Return the (x, y) coordinate for the center point of the cell that contains the specified text.  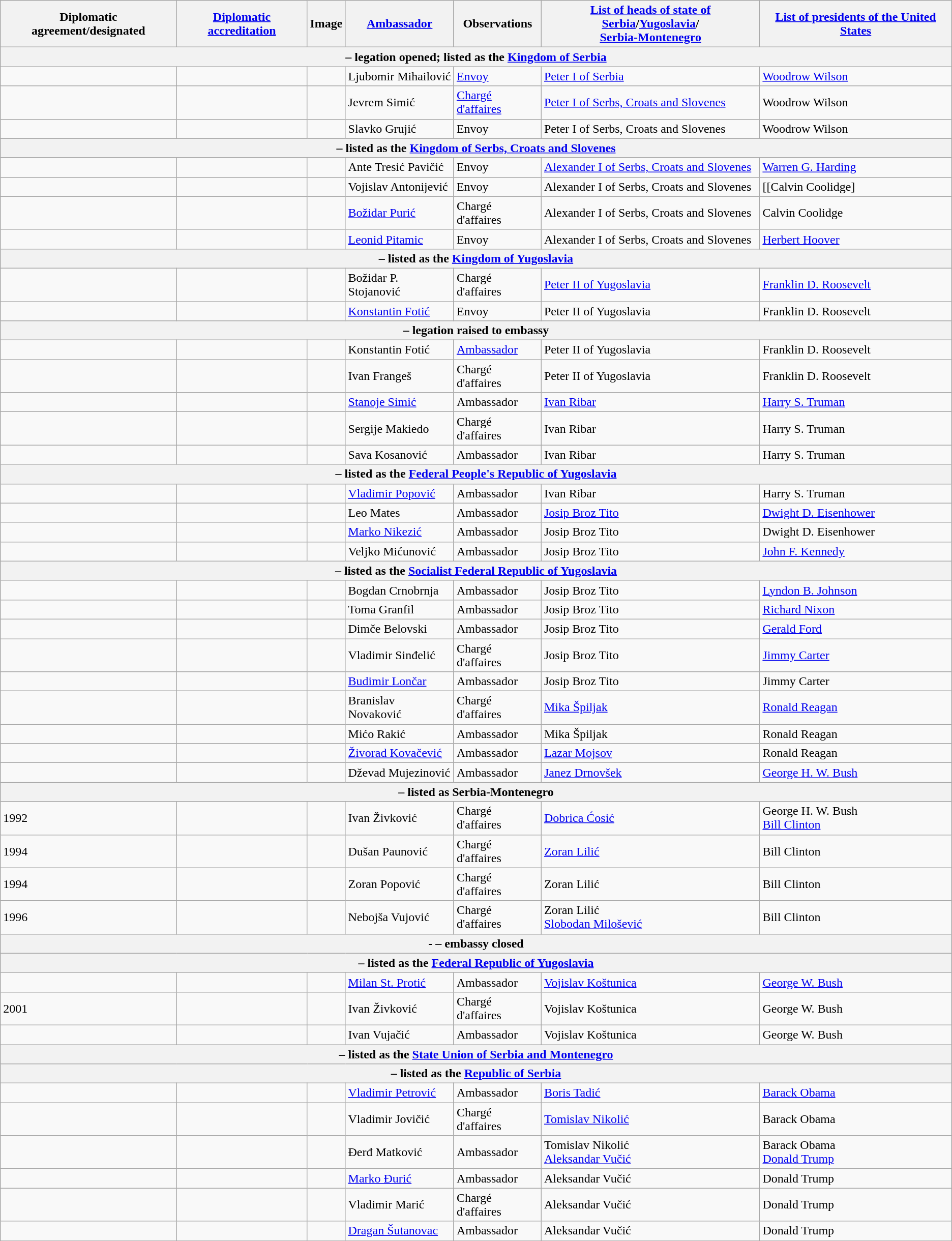
Budimir Lončar (400, 682)
Leo Mates (400, 513)
George H. W. BushBill Clinton (855, 818)
Peter I of Serbia (650, 76)
Vojislav Antonijević (400, 187)
Sava Kosanović (400, 455)
Dragan Šutanovac (400, 1231)
John F. Kennedy (855, 551)
Calvin Coolidge (855, 213)
Lyndon B. Johnson (855, 590)
Herbert Hoover (855, 239)
– listed as the Federal Republic of Yugoslavia (476, 963)
Ante Tresić Pavičić (400, 167)
Richard Nixon (855, 609)
1996 (88, 918)
Veljko Mićunović (400, 551)
Barack ObamaDonald Trump (855, 1153)
- – embassy closed (476, 943)
Zoran LilićSlobodan Milošević (650, 918)
Mićo Rakić (400, 734)
1992 (88, 818)
Janez Drnovšek (650, 773)
Dobrica Ćosić (650, 818)
Vladimir Petrović (400, 1093)
Leonid Pitamic (400, 239)
– legation raised to embassy (476, 331)
Marko Đurić (400, 1178)
– listed as the Federal People's Republic of Yugoslavia (476, 474)
Zoran Popović (400, 884)
Živorad Kovačević (400, 753)
Dževad Mujezinović (400, 773)
Sergije Makiedo (400, 428)
Toma Granfil (400, 609)
Diplomatic agreement/designated (88, 24)
Đerđ Matković (400, 1153)
Vladimir Popović (400, 493)
Dimče Belovski (400, 629)
Milan St. Protić (400, 982)
Vladimir Jovičić (400, 1119)
Diplomatic accreditation (242, 24)
Observations (497, 24)
George H. W. Bush (855, 773)
Stanoje Simić (400, 402)
Bogdan Crnobrnja (400, 590)
Dušan Paunović (400, 851)
Boris Tadić (650, 1093)
– listed as the Republic of Serbia (476, 1074)
– listed as the State Union of Serbia and Montenegro (476, 1054)
Gerald Ford (855, 629)
Vladimir Sinđelić (400, 655)
– legation opened; listed as the Kingdom of Serbia (476, 57)
List of heads of state of Serbia/Yugoslavia/Serbia-Montenegro (650, 24)
Image (326, 24)
Marko Nikezić (400, 532)
[[Calvin Coolidge] (855, 187)
Jevrem Simić (400, 103)
Tomislav NikolićAleksandar Vučić (650, 1153)
Ivan Frangeš (400, 376)
Ivan Vujačić (400, 1035)
List of presidents of the United States (855, 24)
Vladimir Marić (400, 1204)
– listed as Serbia-Montenegro (476, 792)
Tomislav Nikolić (650, 1119)
Nebojša Vujović (400, 918)
2001 (88, 1008)
Slavko Grujić (400, 129)
Božidar P. Stojanović (400, 285)
– listed as the Kingdom of Serbs, Croats and Slovenes (476, 148)
Božidar Purić (400, 213)
– listed as the Kingdom of Yugoslavia (476, 258)
Branislav Novaković (400, 708)
– listed as the Socialist Federal Republic of Yugoslavia (476, 571)
Ljubomir Mihailović (400, 76)
Warren G. Harding (855, 167)
Lazar Mojsov (650, 753)
